From the cell containing the given text, extract its center point as [x, y] coordinate. 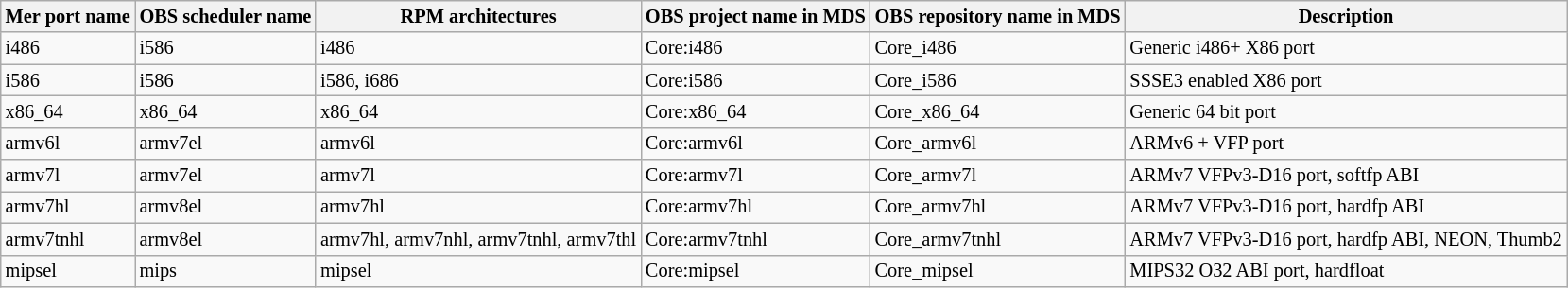
Core_armv6l [998, 144]
ARMv7 VFPv3-D16 port, softfp ABI [1346, 176]
Description [1346, 16]
mips [226, 271]
Generic i486+ X86 port [1346, 48]
Core:armv7hl [756, 207]
Core:x86_64 [756, 111]
Core_armv7tnhl [998, 239]
Core:i486 [756, 48]
Core_armv7hl [998, 207]
Core:armv7tnhl [756, 239]
ARMv7 VFPv3-D16 port, hardfp ABI, NEON, Thumb2 [1346, 239]
SSSE3 enabled X86 port [1346, 80]
Core_i486 [998, 48]
Core_armv7l [998, 176]
Mer port name [68, 16]
Core_x86_64 [998, 111]
Core:armv7l [756, 176]
armv7tnhl [68, 239]
Core:armv6l [756, 144]
OBS scheduler name [226, 16]
OBS repository name in MDS [998, 16]
OBS project name in MDS [756, 16]
Core:mipsel [756, 271]
MIPS32 O32 ABI port, hardfloat [1346, 271]
Generic 64 bit port [1346, 111]
ARMv6 + VFP port [1346, 144]
ARMv7 VFPv3-D16 port, hardfp ABI [1346, 207]
RPM architectures [478, 16]
Core_i586 [998, 80]
i586, i686 [478, 80]
Core:i586 [756, 80]
armv7hl, armv7nhl, armv7tnhl, armv7thl [478, 239]
Core_mipsel [998, 271]
